Detect which cell encompasses the target text, then output its [X, Y] center coordinate. 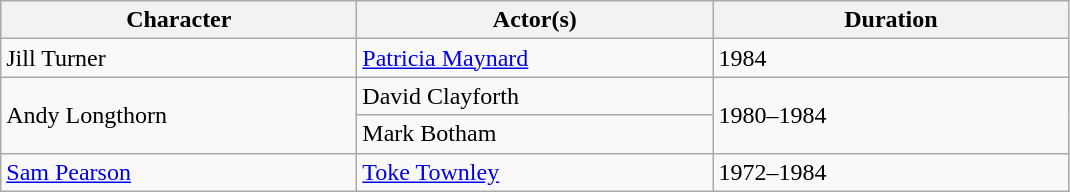
Mark Botham [535, 134]
Character [179, 20]
Andy Longthorn [179, 115]
1972–1984 [891, 172]
Jill Turner [179, 58]
1984 [891, 58]
Actor(s) [535, 20]
Toke Townley [535, 172]
David Clayforth [535, 96]
Sam Pearson [179, 172]
Duration [891, 20]
Patricia Maynard [535, 58]
1980–1984 [891, 115]
